Scan for the cell matching the given text and deliver its (X, Y) coordinate at center. 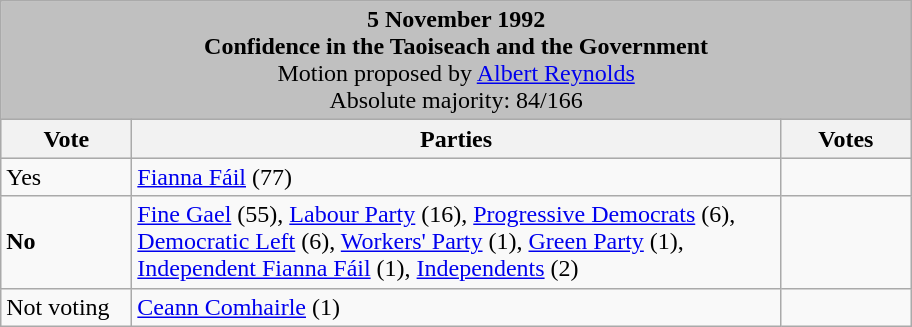
No (66, 242)
Ceann Comhairle (1) (456, 307)
Not voting (66, 307)
Yes (66, 177)
Votes (846, 139)
Vote (66, 139)
Parties (456, 139)
Fianna Fáil (77) (456, 177)
5 November 1992Confidence in the Taoiseach and the GovernmentMotion proposed by Albert ReynoldsAbsolute majority: 84/166 (456, 60)
